Detect which cell encompasses the target text, then output its (x, y) center coordinate. 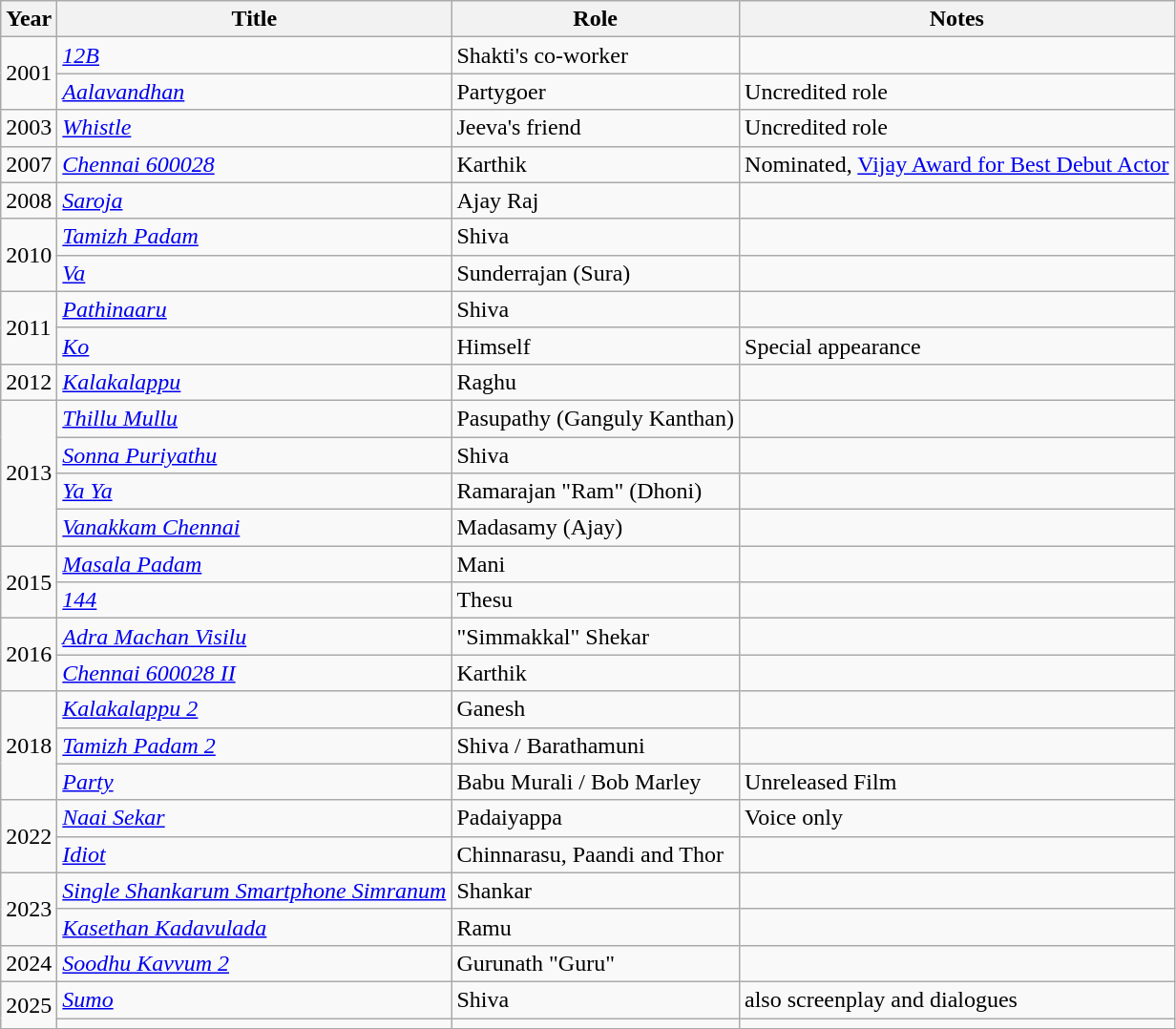
Idiot (254, 854)
Special appearance (957, 346)
2015 (29, 582)
Saroja (254, 200)
Notes (957, 19)
Raghu (596, 382)
144 (254, 600)
Sunderrajan (Sura) (596, 273)
Thillu Mullu (254, 418)
2012 (29, 382)
Himself (596, 346)
Jeeva's friend (596, 128)
also screenplay and dialogues (957, 999)
Tamizh Padam 2 (254, 745)
Unreleased Film (957, 782)
Chennai 600028 II (254, 673)
Title (254, 19)
Tamizh Padam (254, 237)
2011 (29, 327)
2001 (29, 73)
Kalakalappu (254, 382)
Gurunath "Guru" (596, 963)
2010 (29, 255)
"Simmakkal" Shekar (596, 637)
Ganesh (596, 709)
Thesu (596, 600)
Ramu (596, 927)
Voice only (957, 818)
Va (254, 273)
Masala Padam (254, 564)
Chinnarasu, Paandi and Thor (596, 854)
Nominated, Vijay Award for Best Debut Actor (957, 164)
2008 (29, 200)
Pathinaaru (254, 309)
2022 (29, 836)
Pasupathy (Ganguly Kanthan) (596, 418)
Babu Murali / Bob Marley (596, 782)
Ko (254, 346)
2013 (29, 472)
Shankar (596, 891)
2007 (29, 164)
Kasethan Kadavulada (254, 927)
Whistle (254, 128)
2025 (29, 1004)
12B (254, 55)
Naai Sekar (254, 818)
Mani (596, 564)
Shiva / Barathamuni (596, 745)
Sonna Puriyathu (254, 455)
Ya Ya (254, 492)
Vanakkam Chennai (254, 528)
Madasamy (Ajay) (596, 528)
2024 (29, 963)
Chennai 600028 (254, 164)
Ajay Raj (596, 200)
Sumo (254, 999)
2023 (29, 909)
Kalakalappu 2 (254, 709)
Shakti's co-worker (596, 55)
2018 (29, 745)
Padaiyappa (596, 818)
Adra Machan Visilu (254, 637)
2016 (29, 655)
Partygoer (596, 92)
Soodhu Kavvum 2 (254, 963)
Role (596, 19)
2003 (29, 128)
Ramarajan "Ram" (Dhoni) (596, 492)
Year (29, 19)
Aalavandhan (254, 92)
Party (254, 782)
Single Shankarum Smartphone Simranum (254, 891)
